Pinpoint the cell where the given text exists, returning its (X, Y) midpoint coordinate. 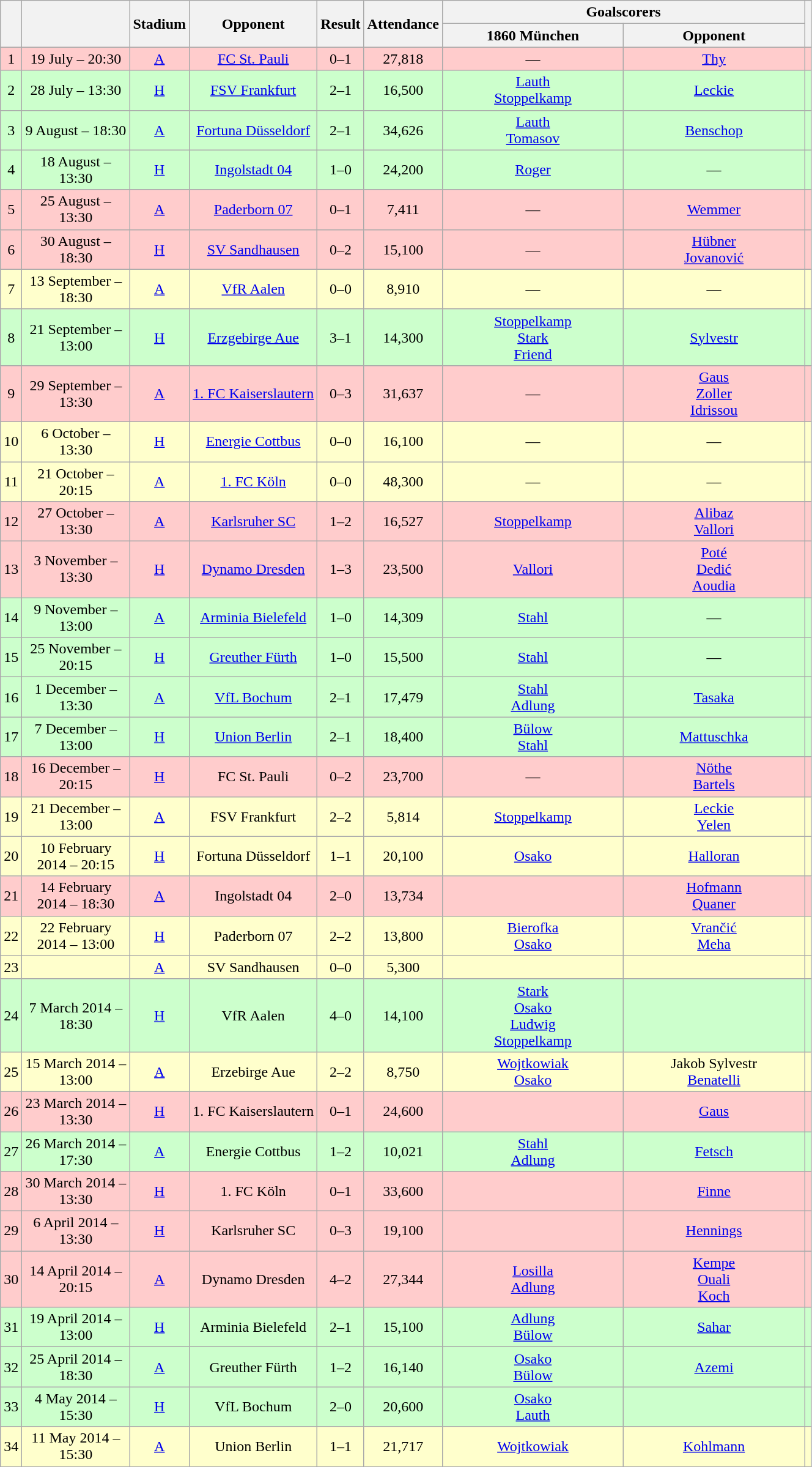
17 (11, 737)
Tasaka (714, 697)
1860 München (533, 35)
Kohlmann (714, 1446)
27,818 (403, 59)
Erzgebirge Aue (253, 337)
Benschop (714, 130)
21 September – 13:00 (76, 337)
Osako Lauth (533, 1407)
14,100 (403, 1016)
5,300 (403, 967)
16,140 (403, 1367)
4–0 (341, 1016)
48,300 (403, 481)
26 March 2014 – 17:30 (76, 1151)
26 (11, 1111)
Losilla Adlung (533, 1279)
31 (11, 1328)
19 April 2014 – 13:00 (76, 1328)
Erzebirge Aue (253, 1072)
18,400 (403, 737)
Gaus Zoller Idrissou (714, 393)
6 October – 13:30 (76, 442)
Roger (533, 170)
28 July – 13:30 (76, 91)
8 (11, 337)
30 March 2014 – 13:30 (76, 1192)
13,734 (403, 896)
Wojtkowiak Osako (533, 1072)
19 (11, 816)
6 April 2014 – 13:30 (76, 1231)
27,344 (403, 1279)
1 December – 13:30 (76, 697)
23,500 (403, 570)
25 November – 20:15 (76, 657)
23,700 (403, 777)
4 May 2014 – 15:30 (76, 1407)
7 December – 13:00 (76, 737)
Jakob Sylvestr Benatelli (714, 1072)
24 (11, 1016)
Hofmann Quaner (714, 896)
32 (11, 1367)
Wojtkowiak (533, 1446)
2 (11, 91)
23 March 2014 – 13:30 (76, 1111)
29 (11, 1231)
33 (11, 1407)
Stark Osako Ludwig Stoppelkamp (533, 1016)
Sylvestr (714, 337)
4 (11, 170)
21 October – 20:15 (76, 481)
16,100 (403, 442)
Thy (714, 59)
Hübner Jovanović (714, 250)
Osako (533, 856)
27 October – 13:30 (76, 521)
18 (11, 777)
19,100 (403, 1231)
15 March 2014 – 13:00 (76, 1072)
8,910 (403, 289)
Leckie Yelen (714, 816)
30 (11, 1279)
7 (11, 289)
20,600 (403, 1407)
1 (11, 59)
13,800 (403, 936)
8,750 (403, 1072)
10 (11, 442)
Lauth Tomasov (533, 130)
12 (11, 521)
Nöthe Bartels (714, 777)
27 (11, 1151)
Goalscorers (623, 12)
1–3 (341, 570)
Vrančić Meha (714, 936)
25 April 2014 – 18:30 (76, 1367)
Gaus (714, 1111)
Stadium (160, 24)
18 August – 13:30 (76, 170)
Osako Bülow (533, 1367)
Hennings (714, 1231)
4–2 (341, 1279)
21 December – 13:00 (76, 816)
7 March 2014 – 18:30 (76, 1016)
19 July – 20:30 (76, 59)
14,300 (403, 337)
Wemmer (714, 209)
28 (11, 1192)
21,717 (403, 1446)
Finne (714, 1192)
5 (11, 209)
7,411 (403, 209)
16 December – 20:15 (76, 777)
9 (11, 393)
3 November – 13:30 (76, 570)
Azemi (714, 1367)
5,814 (403, 816)
11 (11, 481)
Attendance (403, 24)
25 August – 13:30 (76, 209)
9 August – 18:30 (76, 130)
Alibaz Vallori (714, 521)
Halloran (714, 856)
9 November – 13:00 (76, 618)
6 (11, 250)
29 September – 13:30 (76, 393)
14,309 (403, 618)
14 February 2014 – 18:30 (76, 896)
30 August – 18:30 (76, 250)
Adlung Bülow (533, 1328)
23 (11, 967)
20 (11, 856)
22 February 2014 – 13:00 (76, 936)
13 (11, 570)
15,500 (403, 657)
25 (11, 1072)
3 (11, 130)
10 February 2014 – 20:15 (76, 856)
31,637 (403, 393)
Fetsch (714, 1151)
13 September – 18:30 (76, 289)
34 (11, 1446)
Kempe Ouali Koch (714, 1279)
Bierofka Osako (533, 936)
Bülow Stahl (533, 737)
24,600 (403, 1111)
Result (341, 24)
Mattuschka (714, 737)
Lauth Stoppelkamp (533, 91)
16,527 (403, 521)
Sahar (714, 1328)
21 (11, 896)
11 May 2014 – 15:30 (76, 1446)
34,626 (403, 130)
33,600 (403, 1192)
16 (11, 697)
17,479 (403, 697)
Stoppelkamp Stark Friend (533, 337)
20,100 (403, 856)
Vallori (533, 570)
Poté Dedić Aoudia (714, 570)
14 (11, 618)
15 (11, 657)
3–1 (341, 337)
22 (11, 936)
Leckie (714, 91)
16,500 (403, 91)
14 April 2014 – 20:15 (76, 1279)
10,021 (403, 1151)
24,200 (403, 170)
